For the text-containing cell, return its midpoint in [X, Y] coordinate format. 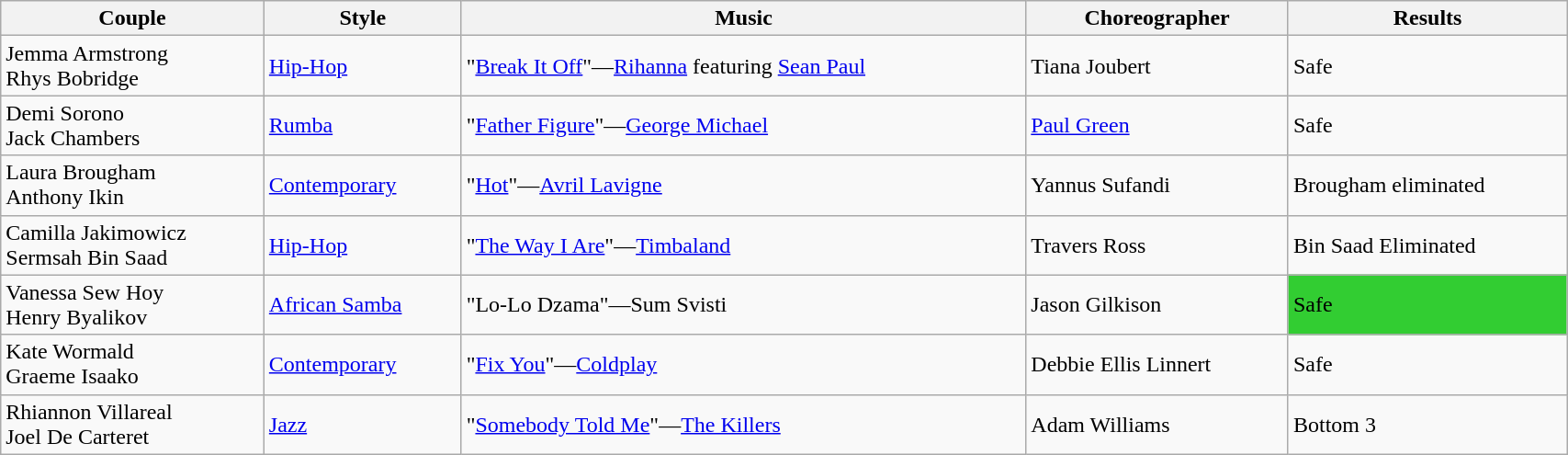
Jemma Armstrong Rhys Bobridge [132, 66]
African Samba [362, 305]
Paul Green [1157, 125]
Jazz [362, 425]
Jason Gilkison [1157, 305]
"The Way I Are"—Timbaland [744, 245]
Rhiannon Villareal Joel De Carteret [132, 425]
Travers Ross [1157, 245]
Results [1427, 18]
Camilla Jakimowicz Sermsah Bin Saad [132, 245]
Adam Williams [1157, 425]
Laura Brougham Anthony Ikin [132, 186]
Style [362, 18]
Kate Wormald Graeme Isaako [132, 364]
"Lo-Lo Dzama"—Sum Svisti [744, 305]
Bottom 3 [1427, 425]
Couple [132, 18]
Music [744, 18]
Debbie Ellis Linnert [1157, 364]
Yannus Sufandi [1157, 186]
Brougham eliminated [1427, 186]
Vanessa Sew Hoy Henry Byalikov [132, 305]
Tiana Joubert [1157, 66]
Bin Saad Eliminated [1427, 245]
"Break It Off"—Rihanna featuring Sean Paul [744, 66]
"Hot"—Avril Lavigne [744, 186]
Rumba [362, 125]
Choreographer [1157, 18]
Demi Sorono Jack Chambers [132, 125]
"Fix You"—Coldplay [744, 364]
"Somebody Told Me"—The Killers [744, 425]
"Father Figure"—George Michael [744, 125]
